Capture the cell that displays the provided text and extract its [X, Y] central coordinate. 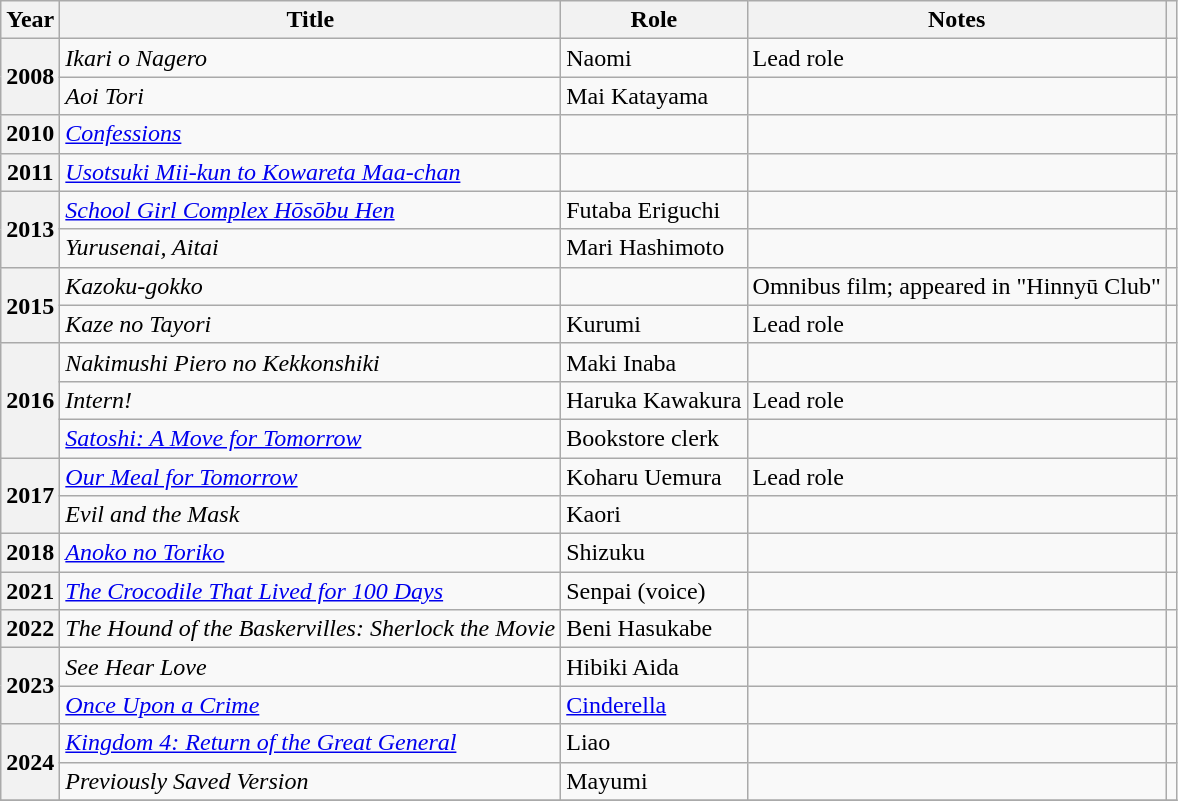
2017 [30, 496]
2010 [30, 134]
See Hear Love [310, 667]
The Crocodile That Lived for 100 Days [310, 591]
2013 [30, 229]
Mai Katayama [654, 96]
Maki Inaba [654, 362]
Naomi [654, 58]
Haruka Kawakura [654, 400]
School Girl Complex Hōsōbu Hen [310, 210]
2022 [30, 629]
Usotsuki Mii-kun to Kowareta Maa-chan [310, 172]
Evil and the Mask [310, 515]
Notes [956, 20]
Kurumi [654, 324]
Mari Hashimoto [654, 248]
Satoshi: A Move for Tomorrow [310, 438]
Kaze no Tayori [310, 324]
Ikari o Nagero [310, 58]
Mayumi [654, 781]
Year [30, 20]
2018 [30, 553]
Previously Saved Version [310, 781]
Beni Hasukabe [654, 629]
Kaori [654, 515]
Intern! [310, 400]
Once Upon a Crime [310, 705]
2023 [30, 686]
Cinderella [654, 705]
Liao [654, 743]
Kingdom 4: Return of the Great General [310, 743]
2015 [30, 305]
The Hound of the Baskervilles: Sherlock the Movie [310, 629]
Confessions [310, 134]
Bookstore clerk [654, 438]
2016 [30, 400]
Kazoku-gokko [310, 286]
Nakimushi Piero no Kekkonshiki [310, 362]
2024 [30, 762]
Title [310, 20]
Omnibus film; appeared in "Hinnyū Club" [956, 286]
2021 [30, 591]
Shizuku [654, 553]
2008 [30, 77]
Koharu Uemura [654, 477]
Futaba Eriguchi [654, 210]
Anoko no Toriko [310, 553]
Aoi Tori [310, 96]
Hibiki Aida [654, 667]
Yurusenai, Aitai [310, 248]
2011 [30, 172]
Role [654, 20]
Our Meal for Tomorrow [310, 477]
Senpai (voice) [654, 591]
